Pinpoint the cell where the given text exists, returning its [x, y] midpoint coordinate. 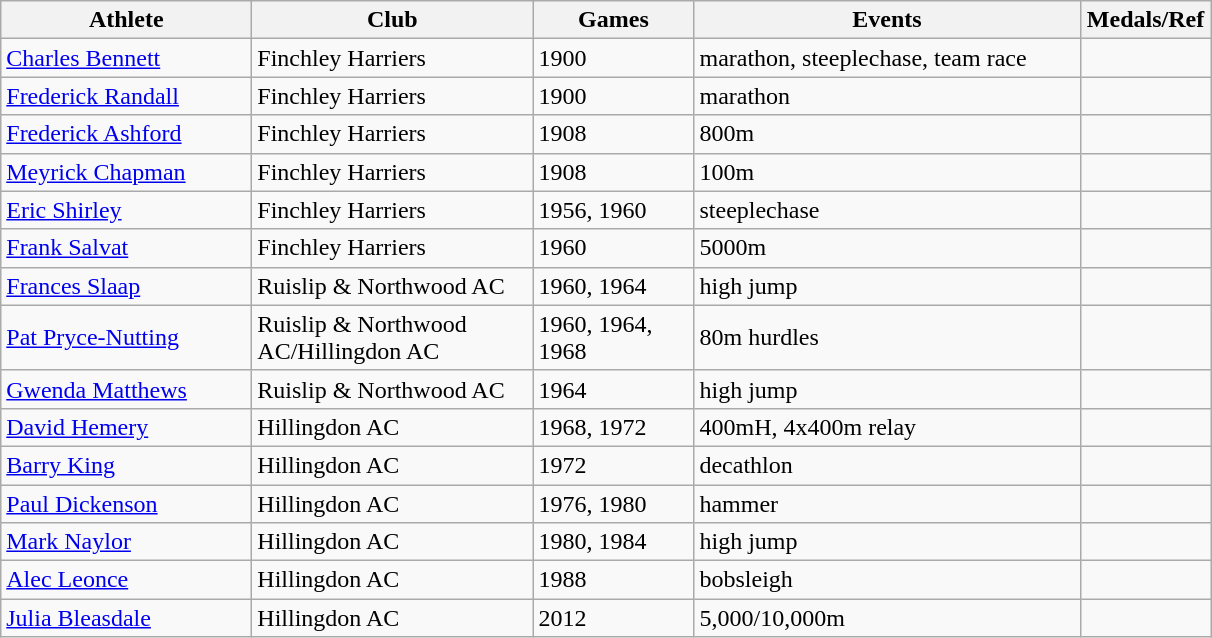
Eric Shirley [126, 210]
Pat Pryce-Nutting [126, 338]
Gwenda Matthews [126, 389]
Alec Leonce [126, 580]
1972 [614, 465]
1960 [614, 248]
1956, 1960 [614, 210]
Mark Naylor [126, 542]
decathlon [887, 465]
1968, 1972 [614, 427]
1976, 1980 [614, 503]
steeplechase [887, 210]
400mH, 4x400m relay [887, 427]
Meyrick Chapman [126, 172]
marathon, steeplechase, team race [887, 58]
Frederick Randall [126, 96]
1964 [614, 389]
80m hurdles [887, 338]
1960, 1964, 1968 [614, 338]
Paul Dickenson [126, 503]
1988 [614, 580]
Events [887, 20]
Frank Salvat [126, 248]
100m [887, 172]
David Hemery [126, 427]
hammer [887, 503]
Julia Bleasdale [126, 618]
Charles Bennett [126, 58]
Athlete [126, 20]
Frederick Ashford [126, 134]
1960, 1964 [614, 286]
Club [392, 20]
Medals/Ref [1146, 20]
5,000/10,000m [887, 618]
Frances Slaap [126, 286]
5000m [887, 248]
2012 [614, 618]
1980, 1984 [614, 542]
Ruislip & Northwood AC/Hillingdon AC [392, 338]
bobsleigh [887, 580]
Barry King [126, 465]
800m [887, 134]
Games [614, 20]
marathon [887, 96]
